Search for the cell housing the specified text and yield its (x, y) center coordinate. 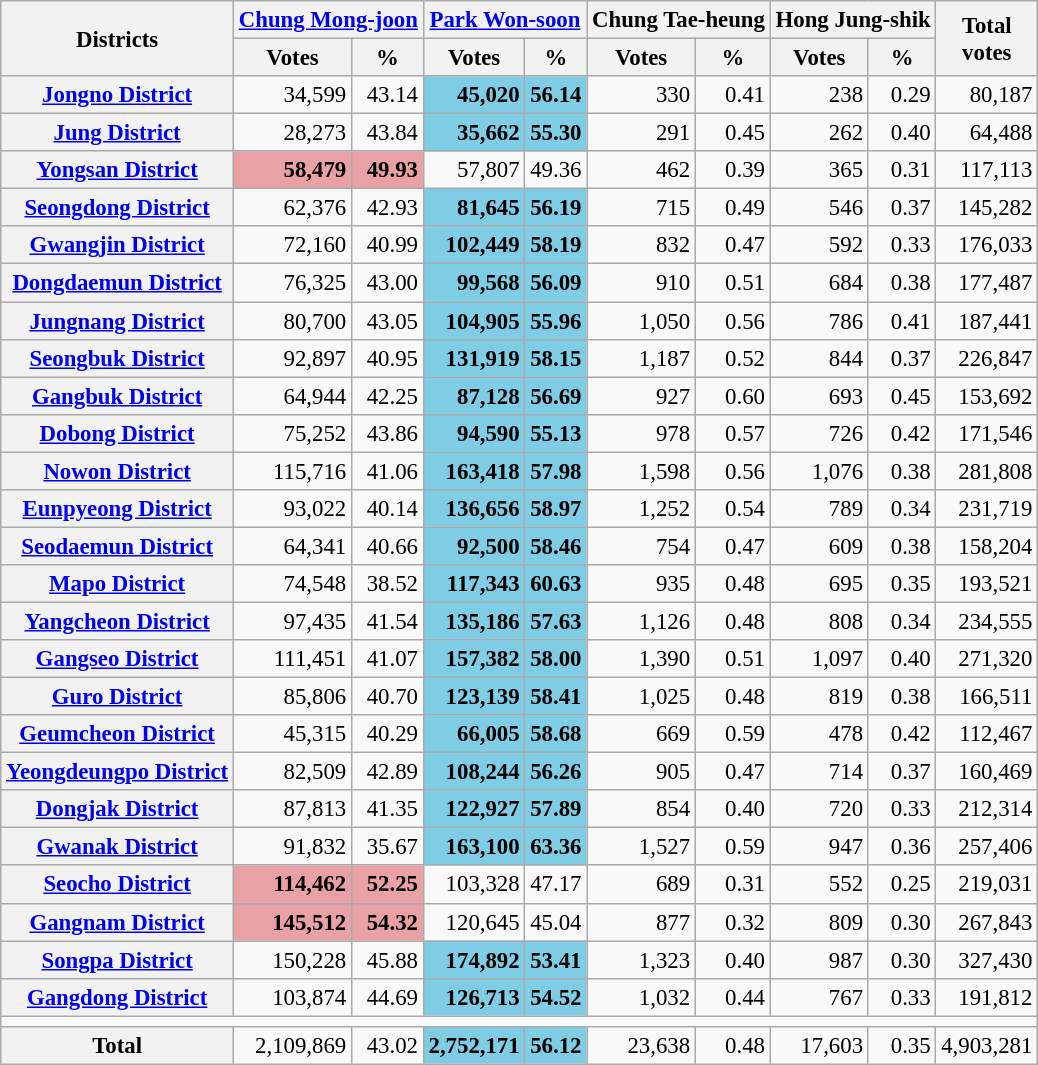
754 (642, 546)
17,603 (819, 1046)
114,462 (292, 885)
Gangbuk District (118, 396)
153,692 (987, 396)
1,050 (642, 321)
158,204 (987, 546)
85,806 (292, 697)
Seongbuk District (118, 358)
Jung District (118, 133)
43.86 (387, 433)
76,325 (292, 283)
63.36 (556, 847)
715 (642, 208)
1,187 (642, 358)
87,128 (474, 396)
231,719 (987, 509)
832 (642, 245)
157,382 (474, 659)
767 (819, 997)
1,323 (642, 960)
1,076 (819, 471)
0.25 (902, 885)
58.68 (556, 734)
987 (819, 960)
Seodaemun District (118, 546)
1,598 (642, 471)
689 (642, 885)
42.93 (387, 208)
238 (819, 95)
43.00 (387, 283)
234,555 (987, 621)
Guro District (118, 697)
592 (819, 245)
55.30 (556, 133)
56.09 (556, 283)
150,228 (292, 960)
1,126 (642, 621)
1,527 (642, 847)
54.52 (556, 997)
56.19 (556, 208)
103,328 (474, 885)
Mapo District (118, 584)
58.00 (556, 659)
Gwangjin District (118, 245)
41.35 (387, 809)
56.14 (556, 95)
80,187 (987, 95)
28,273 (292, 133)
177,487 (987, 283)
91,832 (292, 847)
Totalvotes (987, 38)
75,252 (292, 433)
111,451 (292, 659)
41.54 (387, 621)
58.41 (556, 697)
330 (642, 95)
Total (118, 1046)
41.06 (387, 471)
123,139 (474, 697)
174,892 (474, 960)
43.14 (387, 95)
115,716 (292, 471)
Yongsan District (118, 170)
64,944 (292, 396)
262 (819, 133)
53.41 (556, 960)
58.97 (556, 509)
131,919 (474, 358)
844 (819, 358)
62,376 (292, 208)
0.54 (732, 509)
365 (819, 170)
58.46 (556, 546)
45,020 (474, 95)
56.12 (556, 1046)
684 (819, 283)
23,638 (642, 1046)
94,590 (474, 433)
0.57 (732, 433)
99,568 (474, 283)
135,186 (474, 621)
40.99 (387, 245)
786 (819, 321)
92,897 (292, 358)
43.05 (387, 321)
Gangnam District (118, 922)
462 (642, 170)
104,905 (474, 321)
176,033 (987, 245)
Dobong District (118, 433)
57.89 (556, 809)
2,109,869 (292, 1046)
54.32 (387, 922)
0.29 (902, 95)
669 (642, 734)
41.07 (387, 659)
Gangdong District (118, 997)
45.88 (387, 960)
82,509 (292, 772)
145,512 (292, 922)
45,315 (292, 734)
947 (819, 847)
1,097 (819, 659)
40.70 (387, 697)
34,599 (292, 95)
60.63 (556, 584)
1,032 (642, 997)
92,500 (474, 546)
43.84 (387, 133)
Gwanak District (118, 847)
Yeongdeungpo District (118, 772)
693 (819, 396)
44.69 (387, 997)
Songpa District (118, 960)
43.02 (387, 1046)
74,548 (292, 584)
0.49 (732, 208)
56.69 (556, 396)
57,807 (474, 170)
145,282 (987, 208)
808 (819, 621)
Dongdaemun District (118, 283)
160,469 (987, 772)
Seongdong District (118, 208)
854 (642, 809)
35,662 (474, 133)
117,113 (987, 170)
47.17 (556, 885)
58.15 (556, 358)
72,160 (292, 245)
695 (819, 584)
0.32 (732, 922)
81,645 (474, 208)
Chung Tae-heung (678, 20)
Districts (118, 38)
136,656 (474, 509)
257,406 (987, 847)
49.93 (387, 170)
935 (642, 584)
0.52 (732, 358)
Gangseo District (118, 659)
187,441 (987, 321)
64,488 (987, 133)
Chung Mong-joon (328, 20)
163,100 (474, 847)
58,479 (292, 170)
714 (819, 772)
478 (819, 734)
1,252 (642, 509)
Dongjak District (118, 809)
87,813 (292, 809)
905 (642, 772)
42.89 (387, 772)
55.13 (556, 433)
38.52 (387, 584)
Hong Jung-shik (853, 20)
212,314 (987, 809)
126,713 (474, 997)
609 (819, 546)
Nowon District (118, 471)
1,390 (642, 659)
267,843 (987, 922)
281,808 (987, 471)
57.98 (556, 471)
56.26 (556, 772)
271,320 (987, 659)
52.25 (387, 885)
219,031 (987, 885)
40.95 (387, 358)
Jungnang District (118, 321)
112,467 (987, 734)
1,025 (642, 697)
58.19 (556, 245)
49.36 (556, 170)
Jongno District (118, 95)
166,511 (987, 697)
Eunpyeong District (118, 509)
40.29 (387, 734)
40.14 (387, 509)
122,927 (474, 809)
55.96 (556, 321)
0.36 (902, 847)
552 (819, 885)
163,418 (474, 471)
35.67 (387, 847)
Geumcheon District (118, 734)
120,645 (474, 922)
0.39 (732, 170)
117,343 (474, 584)
720 (819, 809)
327,430 (987, 960)
171,546 (987, 433)
42.25 (387, 396)
93,022 (292, 509)
103,874 (292, 997)
Park Won-soon (505, 20)
97,435 (292, 621)
877 (642, 922)
927 (642, 396)
102,449 (474, 245)
191,812 (987, 997)
64,341 (292, 546)
978 (642, 433)
Yangcheon District (118, 621)
45.04 (556, 922)
2,752,171 (474, 1046)
4,903,281 (987, 1046)
57.63 (556, 621)
193,521 (987, 584)
226,847 (987, 358)
0.44 (732, 997)
789 (819, 509)
80,700 (292, 321)
0.60 (732, 396)
66,005 (474, 734)
40.66 (387, 546)
291 (642, 133)
819 (819, 697)
108,244 (474, 772)
910 (642, 283)
546 (819, 208)
809 (819, 922)
726 (819, 433)
Seocho District (118, 885)
